Extract the [x, y] coordinate from the center of the cell holding the provided text.  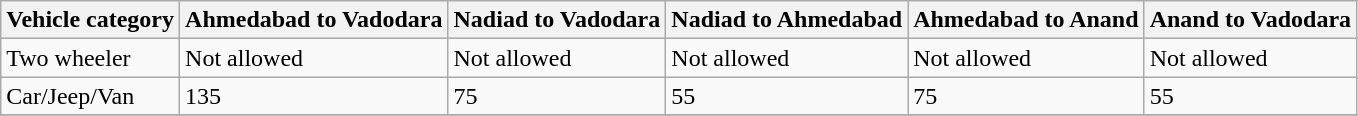
Ahmedabad to Vadodara [314, 20]
135 [314, 96]
Vehicle category [90, 20]
Nadiad to Ahmedabad [787, 20]
Anand to Vadodara [1250, 20]
Two wheeler [90, 58]
Nadiad to Vadodara [557, 20]
Car/Jeep/Van [90, 96]
Ahmedabad to Anand [1026, 20]
